Locate the cell with the specified text and output its (x, y) center coordinate. 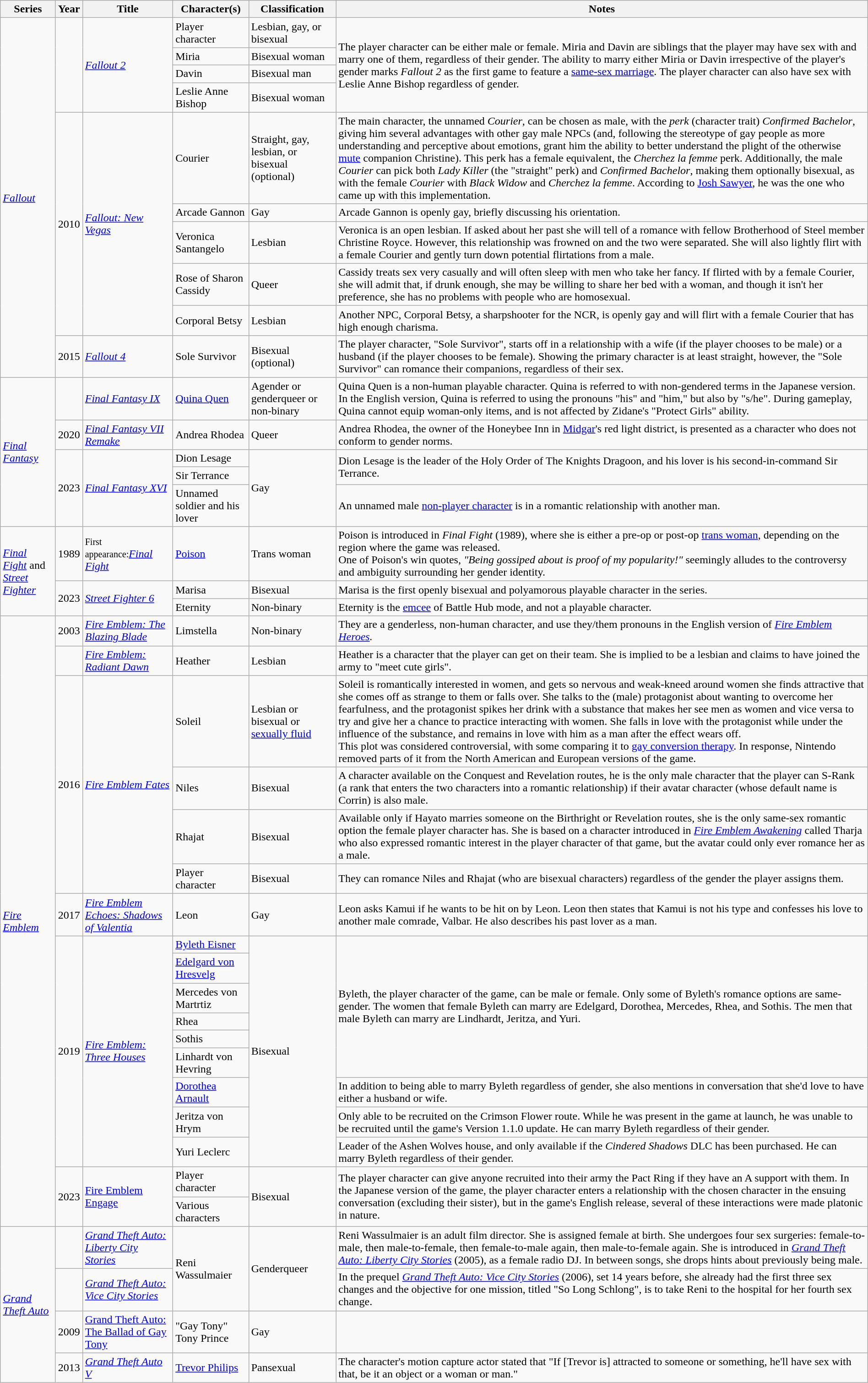
Fire Emblem Engage (127, 1197)
Genderqueer (292, 1269)
Fallout 2 (127, 65)
2015 (69, 356)
Arcade Gannon (211, 212)
Year (69, 9)
2009 (69, 1332)
Davin (211, 74)
2010 (69, 223)
Grand Theft Auto: Liberty City Stories (127, 1247)
Marisa is the first openly bisexual and polyamorous playable character in the series. (602, 590)
Grand Theft Auto (28, 1304)
Heather (211, 660)
Fire Emblem (28, 921)
Dion Lesage is the leader of the Holy Order of The Knights Dragoon, and his lover is his second-in-command Sir Terrance. (602, 467)
Edelgard von Hresvelg (211, 968)
Final Fantasy VII Remake (127, 434)
Another NPC, Corporal Betsy, a sharpshooter for the NCR, is openly gay and will flirt with a female Courier that has high enough charisma. (602, 321)
Dion Lesage (211, 458)
Final Fight and Street Fighter (28, 572)
Sir Terrance (211, 476)
Rhajat (211, 836)
Trevor Philips (211, 1367)
First appearance:Final Fight (127, 554)
Trans woman (292, 554)
Niles (211, 788)
Eternity is the emcee of Battle Hub mode, and not a playable character. (602, 607)
Lesbian, gay, or bisexual (292, 33)
2017 (69, 915)
Grand Theft Auto: The Ballad of Gay Tony (127, 1332)
Grand Theft Auto V (127, 1367)
Fallout (28, 198)
Leon (211, 915)
Lesbian or bisexual or sexually fluid (292, 721)
Fallout: New Vegas (127, 223)
2016 (69, 784)
Quina Quen (211, 398)
Linhardt von Hevring (211, 1062)
Soleil (211, 721)
Unnamed soldier and his lover (211, 506)
"Gay Tony" Tony Prince (211, 1332)
Leader of the Ashen Wolves house, and only available if the Cindered Shadows DLC has been purchased. He can marry Byleth regardless of their gender. (602, 1152)
2019 (69, 1051)
Straight, gay, lesbian, or bisexual (optional) (292, 158)
Mercedes von Martrtiz (211, 997)
Final Fantasy IX (127, 398)
Rhea (211, 1022)
Sothis (211, 1039)
Series (28, 9)
Fire Emblem Echoes: Shadows of Valentia (127, 915)
Jeritza von Hrym (211, 1122)
In addition to being able to marry Byleth regardless of gender, she also mentions in conversation that she'd love to have either a husband or wife. (602, 1093)
Fire Emblem Fates (127, 784)
Sole Survivor (211, 356)
Title (127, 9)
Bisexual (optional) (292, 356)
Pansexual (292, 1367)
Street Fighter 6 (127, 599)
Corporal Betsy (211, 321)
Heather is a character that the player can get on their team. She is implied to be a lesbian and claims to have joined the army to "meet cute girls". (602, 660)
They can romance Niles and Rhajat (who are bisexual characters) regardless of the gender the player assigns them. (602, 878)
Courier (211, 158)
Dorothea Arnault (211, 1093)
An unnamed male non-player character is in a romantic relationship with another man. (602, 506)
Bisexual man (292, 74)
Grand Theft Auto: Vice City Stories (127, 1290)
Leslie Anne Bishop (211, 97)
Limstella (211, 631)
2020 (69, 434)
Fire Emblem: Radiant Dawn (127, 660)
1989 (69, 554)
Miria (211, 56)
Yuri Leclerc (211, 1152)
Poison (211, 554)
Agender or genderqueer or non-binary (292, 398)
Reni Wassulmaier (211, 1269)
Character(s) (211, 9)
Fire Emblem: The Blazing Blade (127, 631)
Various characters (211, 1212)
Fire Emblem: Three Houses (127, 1051)
Fallout 4 (127, 356)
Andrea Rhodea (211, 434)
Final Fantasy XVI (127, 488)
Andrea Rhodea, the owner of the Honeybee Inn in Midgar's red light district, is presented as a character who does not conform to gender norms. (602, 434)
Final Fantasy (28, 452)
Notes (602, 9)
Eternity (211, 607)
Byleth Eisner (211, 944)
Classification (292, 9)
Marisa (211, 590)
2013 (69, 1367)
Rose of Sharon Cassidy (211, 284)
They are a genderless, non-human character, and use they/them pronouns in the English version of Fire Emblem Heroes. (602, 631)
2003 (69, 631)
Veronica Santangelo (211, 242)
Arcade Gannon is openly gay, briefly discussing his orientation. (602, 212)
